Extract the [X, Y] coordinate from the center of the cell holding the provided text.  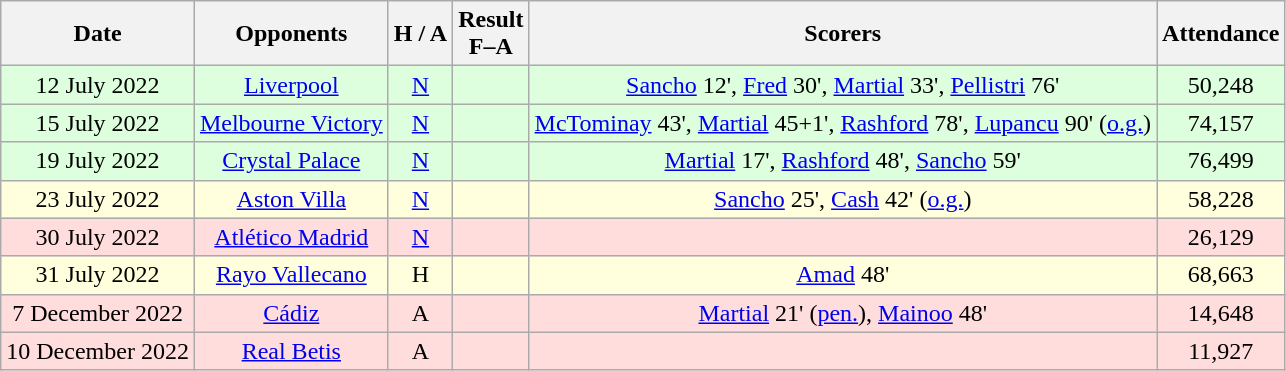
McTominay 43', Martial 45+1', Rashford 78', Lupancu 90' (o.g.) [842, 123]
H / A [420, 34]
Atlético Madrid [291, 237]
Attendance [1221, 34]
68,663 [1221, 275]
26,129 [1221, 237]
Date [98, 34]
Opponents [291, 34]
H [420, 275]
Scorers [842, 34]
Liverpool [291, 85]
ResultF–A [491, 34]
50,248 [1221, 85]
30 July 2022 [98, 237]
Aston Villa [291, 199]
Melbourne Victory [291, 123]
7 December 2022 [98, 313]
Amad 48' [842, 275]
74,157 [1221, 123]
19 July 2022 [98, 161]
15 July 2022 [98, 123]
23 July 2022 [98, 199]
Rayo Vallecano [291, 275]
Martial 17', Rashford 48', Sancho 59' [842, 161]
58,228 [1221, 199]
Sancho 25', Cash 42' (o.g.) [842, 199]
12 July 2022 [98, 85]
76,499 [1221, 161]
Crystal Palace [291, 161]
Sancho 12', Fred 30', Martial 33', Pellistri 76' [842, 85]
14,648 [1221, 313]
Real Betis [291, 351]
Cádiz [291, 313]
31 July 2022 [98, 275]
10 December 2022 [98, 351]
11,927 [1221, 351]
Martial 21' (pen.), Mainoo 48' [842, 313]
